Scan for the cell matching the given text and deliver its (X, Y) coordinate at center. 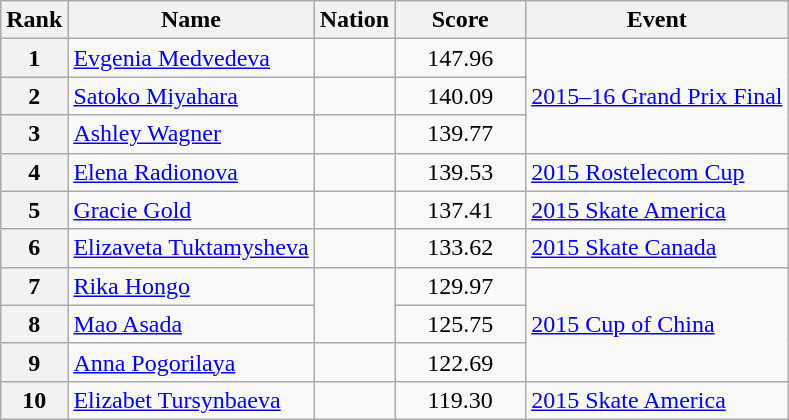
Anna Pogorilaya (191, 362)
2015 Rostelecom Cup (657, 172)
129.97 (460, 286)
Gracie Gold (191, 210)
137.41 (460, 210)
1 (34, 58)
122.69 (460, 362)
Nation (354, 20)
Satoko Miyahara (191, 96)
5 (34, 210)
2 (34, 96)
125.75 (460, 324)
4 (34, 172)
Name (191, 20)
140.09 (460, 96)
Elizabet Tursynbaeva (191, 400)
2015–16 Grand Prix Final (657, 96)
Rika Hongo (191, 286)
139.53 (460, 172)
139.77 (460, 134)
133.62 (460, 248)
Ashley Wagner (191, 134)
2015 Skate Canada (657, 248)
2015 Cup of China (657, 324)
119.30 (460, 400)
Elena Radionova (191, 172)
Event (657, 20)
147.96 (460, 58)
6 (34, 248)
Score (460, 20)
Elizaveta Tuktamysheva (191, 248)
Rank (34, 20)
9 (34, 362)
10 (34, 400)
3 (34, 134)
Evgenia Medvedeva (191, 58)
8 (34, 324)
7 (34, 286)
Mao Asada (191, 324)
